Output the [X, Y] coordinate of the center of the cell containing the given text.  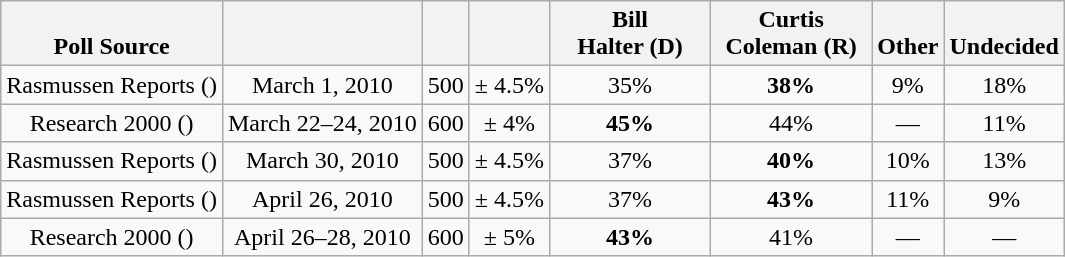
10% [908, 161]
CurtisColeman (R) [792, 34]
April 26, 2010 [322, 199]
Other [908, 34]
March 22–24, 2010 [322, 123]
40% [792, 161]
13% [1004, 161]
± 4% [509, 123]
44% [792, 123]
March 30, 2010 [322, 161]
45% [630, 123]
April 26–28, 2010 [322, 237]
± 5% [509, 237]
35% [630, 85]
41% [792, 237]
Undecided [1004, 34]
38% [792, 85]
March 1, 2010 [322, 85]
BillHalter (D) [630, 34]
18% [1004, 85]
Poll Source [112, 34]
